Pinpoint the cell where the given text exists, returning its [X, Y] midpoint coordinate. 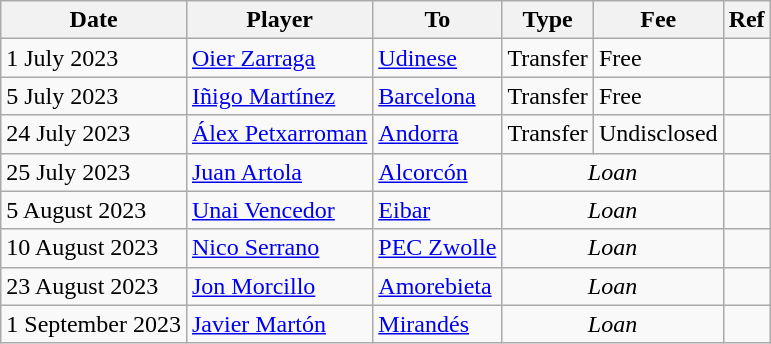
Player [279, 20]
Fee [658, 20]
1 July 2023 [94, 58]
Nico Serrano [279, 248]
PEC Zwolle [438, 248]
Oier Zarraga [279, 58]
Jon Morcillo [279, 286]
23 August 2023 [94, 286]
Barcelona [438, 96]
Udinese [438, 58]
Ref [746, 20]
Javier Martón [279, 324]
5 August 2023 [94, 210]
Mirandés [438, 324]
1 September 2023 [94, 324]
Alcorcón [438, 172]
10 August 2023 [94, 248]
Date [94, 20]
Iñigo Martínez [279, 96]
Undisclosed [658, 134]
25 July 2023 [94, 172]
Unai Vencedor [279, 210]
24 July 2023 [94, 134]
Juan Artola [279, 172]
Amorebieta [438, 286]
Andorra [438, 134]
5 July 2023 [94, 96]
Álex Petxarroman [279, 134]
Type [548, 20]
To [438, 20]
Eibar [438, 210]
